Provide the (x, y) coordinate of the cell's center where the given text is located.  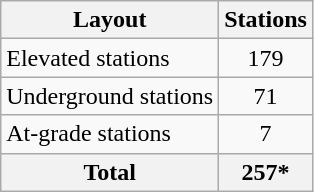
Elevated stations (110, 58)
71 (266, 96)
257* (266, 172)
At-grade stations (110, 134)
Total (110, 172)
Underground stations (110, 96)
7 (266, 134)
Layout (110, 20)
Stations (266, 20)
179 (266, 58)
